Extract the [X, Y] coordinate from the center of the cell holding the provided text.  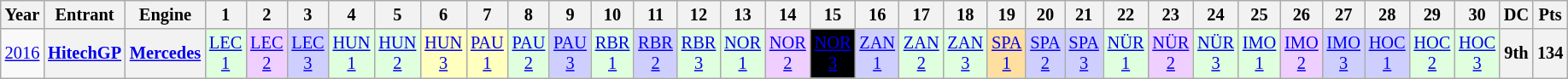
21 [1085, 14]
1 [225, 14]
2 [266, 14]
HOC1 [1387, 54]
20 [1045, 14]
24 [1216, 14]
18 [966, 14]
RBR1 [612, 54]
NÜR1 [1126, 54]
23 [1170, 14]
NOR2 [787, 54]
DC [1517, 14]
16 [877, 14]
NOR1 [743, 54]
8 [529, 14]
Entrant [85, 14]
12 [699, 14]
14 [787, 14]
9th [1517, 54]
HUN2 [397, 54]
LEC3 [307, 54]
27 [1343, 14]
HUN1 [352, 54]
10 [612, 14]
28 [1387, 14]
7 [487, 14]
HOC3 [1477, 54]
ZAN3 [966, 54]
30 [1477, 14]
19 [1006, 14]
29 [1433, 14]
PAU2 [529, 54]
LEC1 [225, 54]
LEC2 [266, 54]
13 [743, 14]
ZAN2 [921, 54]
134 [1550, 54]
SPA3 [1085, 54]
NOR3 [834, 54]
15 [834, 14]
SPA1 [1006, 54]
IMO1 [1259, 54]
17 [921, 14]
NÜR3 [1216, 54]
NÜR2 [1170, 54]
Year [22, 14]
5 [397, 14]
9 [570, 14]
6 [443, 14]
Mercedes [166, 54]
SPA2 [1045, 54]
11 [655, 14]
HUN3 [443, 54]
IMO3 [1343, 54]
4 [352, 14]
Pts [1550, 14]
25 [1259, 14]
PAU3 [570, 54]
IMO2 [1302, 54]
RBR2 [655, 54]
2016 [22, 54]
22 [1126, 14]
Engine [166, 14]
HitechGP [85, 54]
PAU1 [487, 54]
RBR3 [699, 54]
3 [307, 14]
26 [1302, 14]
ZAN1 [877, 54]
HOC2 [1433, 54]
